Locate the cell with the specified text and output its (x, y) center coordinate. 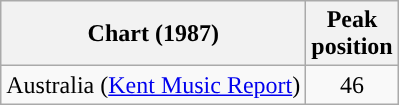
Peakposition (352, 34)
Chart (1987) (154, 34)
46 (352, 85)
Australia (Kent Music Report) (154, 85)
